For the text-containing cell, return its midpoint in (X, Y) coordinate format. 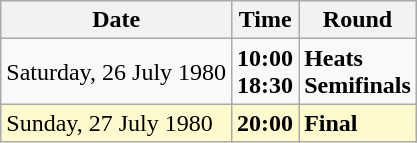
Final (358, 123)
Sunday, 27 July 1980 (116, 123)
Time (266, 20)
10:0018:30 (266, 72)
Date (116, 20)
Saturday, 26 July 1980 (116, 72)
Round (358, 20)
20:00 (266, 123)
HeatsSemifinals (358, 72)
